Search for the cell housing the specified text and yield its [X, Y] center coordinate. 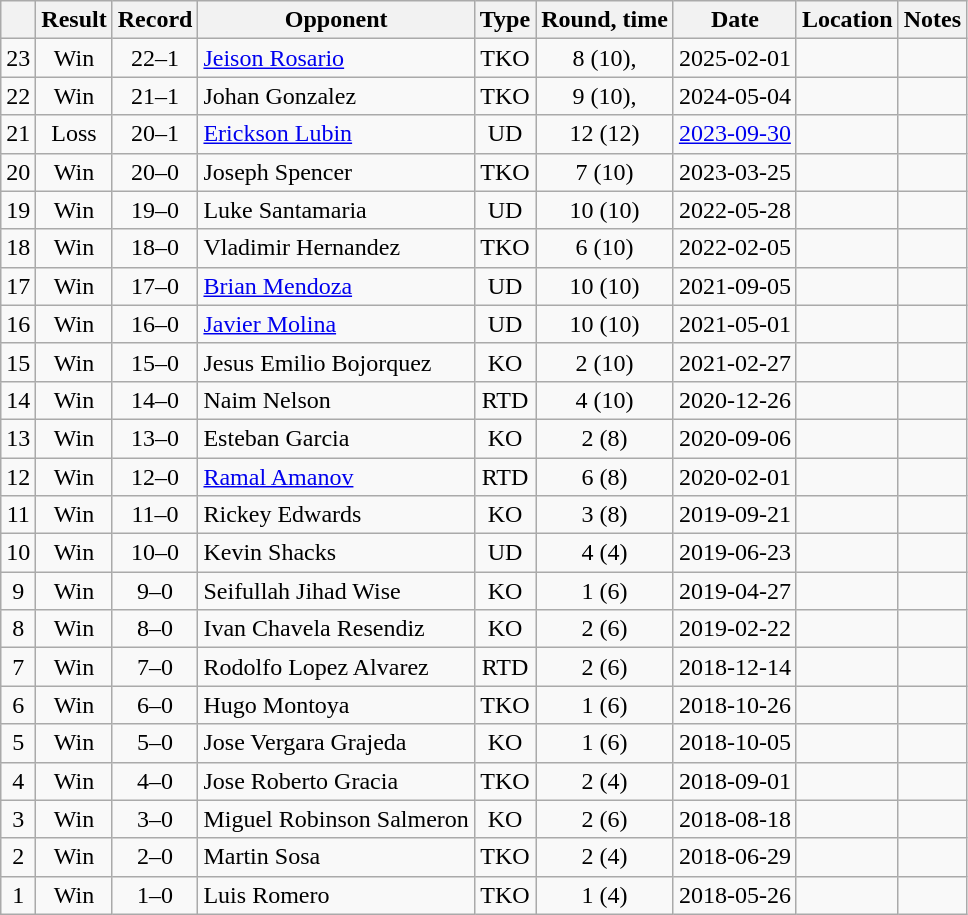
3–0 [155, 819]
1 (4) [605, 895]
Jesus Emilio Bojorquez [336, 362]
2021-02-27 [734, 362]
18 [18, 248]
17–0 [155, 286]
15 [18, 362]
1–0 [155, 895]
22 [18, 96]
2019-02-22 [734, 629]
Javier Molina [336, 324]
20 [18, 172]
17 [18, 286]
Type [504, 20]
11 [18, 515]
8 [18, 629]
2018-08-18 [734, 819]
Luis Romero [336, 895]
Round, time [605, 20]
6 (8) [605, 477]
2019-04-27 [734, 591]
Vladimir Hernandez [336, 248]
2020-09-06 [734, 438]
15–0 [155, 362]
Naim Nelson [336, 400]
6–0 [155, 705]
6 [18, 705]
12 (12) [605, 134]
Seifullah Jihad Wise [336, 591]
Jeison Rosario [336, 58]
2018-10-05 [734, 743]
16–0 [155, 324]
2019-06-23 [734, 553]
3 [18, 819]
2023-03-25 [734, 172]
2–0 [155, 857]
Luke Santamaria [336, 210]
2021-09-05 [734, 286]
4 (4) [605, 553]
12–0 [155, 477]
Jose Roberto Gracia [336, 781]
2020-12-26 [734, 400]
Opponent [336, 20]
Miguel Robinson Salmeron [336, 819]
19–0 [155, 210]
21–1 [155, 96]
13 [18, 438]
2019-09-21 [734, 515]
19 [18, 210]
4–0 [155, 781]
2018-09-01 [734, 781]
Jose Vergara Grajeda [336, 743]
4 (10) [605, 400]
Notes [932, 20]
Johan Gonzalez [336, 96]
Rodolfo Lopez Alvarez [336, 667]
Rickey Edwards [336, 515]
Date [734, 20]
2018-12-14 [734, 667]
Joseph Spencer [336, 172]
9–0 [155, 591]
7 (10) [605, 172]
2 [18, 857]
Erickson Lubin [336, 134]
Location [847, 20]
2 (8) [605, 438]
2022-05-28 [734, 210]
23 [18, 58]
Esteban Garcia [336, 438]
5–0 [155, 743]
2023-09-30 [734, 134]
21 [18, 134]
1 [18, 895]
8 (10), [605, 58]
Kevin Shacks [336, 553]
7 [18, 667]
2018-06-29 [734, 857]
3 (8) [605, 515]
13–0 [155, 438]
22–1 [155, 58]
Martin Sosa [336, 857]
5 [18, 743]
2022-02-05 [734, 248]
11–0 [155, 515]
12 [18, 477]
2025-02-01 [734, 58]
4 [18, 781]
Ramal Amanov [336, 477]
14 [18, 400]
10–0 [155, 553]
2 (10) [605, 362]
2024-05-04 [734, 96]
Loss [74, 134]
16 [18, 324]
20–0 [155, 172]
8–0 [155, 629]
9 [18, 591]
Hugo Montoya [336, 705]
Ivan Chavela Resendiz [336, 629]
18–0 [155, 248]
Result [74, 20]
2021-05-01 [734, 324]
2020-02-01 [734, 477]
Record [155, 20]
20–1 [155, 134]
Brian Mendoza [336, 286]
2018-05-26 [734, 895]
2018-10-26 [734, 705]
6 (10) [605, 248]
10 [18, 553]
14–0 [155, 400]
7–0 [155, 667]
9 (10), [605, 96]
